Find where the given text appears and provide that cell's center as [X, Y] coordinate. 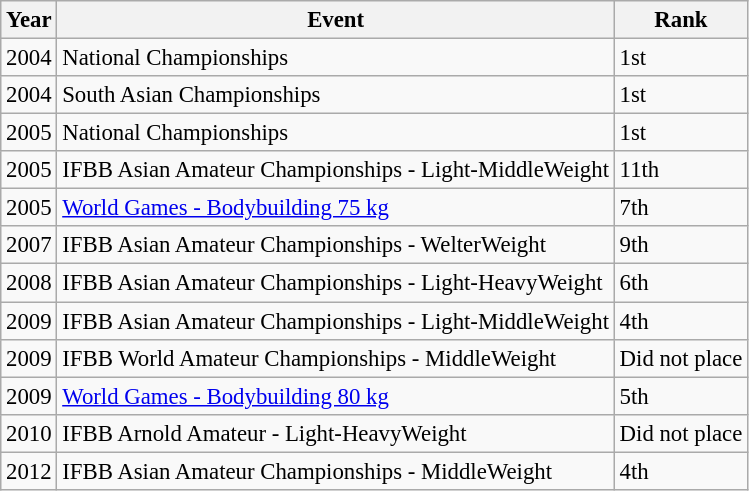
South Asian Championships [336, 95]
IFBB Asian Amateur Championships - Light-HeavyWeight [336, 283]
IFBB Asian Amateur Championships - MiddleWeight [336, 471]
World Games - Bodybuilding 80 kg [336, 396]
Event [336, 20]
2010 [29, 433]
2007 [29, 245]
5th [680, 396]
IFBB World Amateur Championships - MiddleWeight [336, 358]
Year [29, 20]
2012 [29, 471]
Rank [680, 20]
9th [680, 245]
7th [680, 208]
IFBB Asian Amateur Championships - WelterWeight [336, 245]
2008 [29, 283]
6th [680, 283]
11th [680, 170]
World Games - Bodybuilding 75 kg [336, 208]
IFBB Arnold Amateur - Light-HeavyWeight [336, 433]
